Scan for the cell matching the given text and deliver its (x, y) coordinate at center. 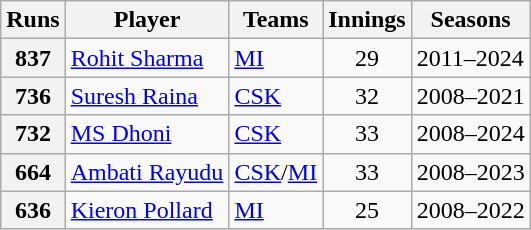
736 (33, 96)
837 (33, 58)
Rohit Sharma (147, 58)
664 (33, 172)
MS Dhoni (147, 134)
2008–2023 (470, 172)
Suresh Raina (147, 96)
2011–2024 (470, 58)
732 (33, 134)
Runs (33, 20)
2008–2021 (470, 96)
32 (367, 96)
CSK/MI (276, 172)
Seasons (470, 20)
29 (367, 58)
Player (147, 20)
25 (367, 210)
Kieron Pollard (147, 210)
2008–2024 (470, 134)
Teams (276, 20)
636 (33, 210)
2008–2022 (470, 210)
Innings (367, 20)
Ambati Rayudu (147, 172)
